Pinpoint the cell where the given text exists, returning its [X, Y] midpoint coordinate. 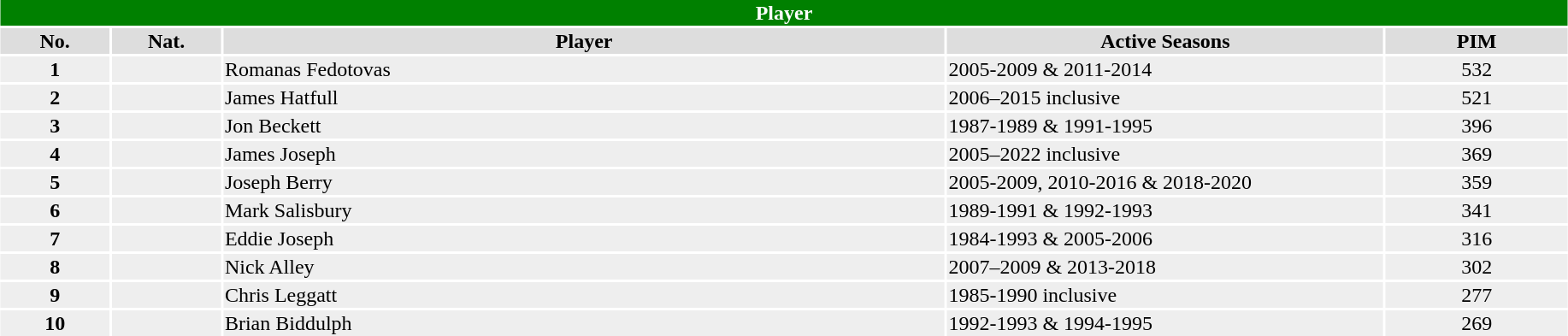
Romanas Fedotovas [584, 69]
No. [55, 41]
Nick Alley [584, 267]
Brian Biddulph [584, 323]
Active Seasons [1165, 41]
Nat. [166, 41]
1992-1993 & 1994-1995 [1165, 323]
2005–2022 inclusive [1165, 154]
James Joseph [584, 154]
1987-1989 & 1991-1995 [1165, 126]
532 [1477, 69]
3 [55, 126]
Mark Salisbury [584, 210]
James Hatfull [584, 97]
2006–2015 inclusive [1165, 97]
277 [1477, 295]
6 [55, 210]
1985-1990 inclusive [1165, 295]
369 [1477, 154]
2 [55, 97]
2005-2009, 2010-2016 & 2018-2020 [1165, 182]
316 [1477, 239]
5 [55, 182]
4 [55, 154]
396 [1477, 126]
Jon Beckett [584, 126]
10 [55, 323]
1984-1993 & 2005-2006 [1165, 239]
8 [55, 267]
359 [1477, 182]
302 [1477, 267]
1989-1991 & 1992-1993 [1165, 210]
PIM [1477, 41]
Chris Leggatt [584, 295]
521 [1477, 97]
7 [55, 239]
2005-2009 & 2011-2014 [1165, 69]
1 [55, 69]
2007–2009 & 2013-2018 [1165, 267]
269 [1477, 323]
Eddie Joseph [584, 239]
341 [1477, 210]
9 [55, 295]
Joseph Berry [584, 182]
